Identify which cell holds the provided text, then report its (X, Y) central coordinate. 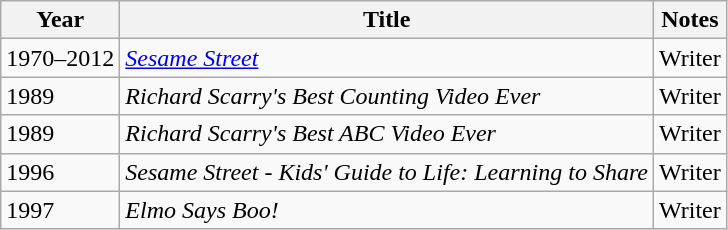
Sesame Street - Kids' Guide to Life: Learning to Share (387, 172)
Year (60, 20)
Notes (690, 20)
Richard Scarry's Best Counting Video Ever (387, 96)
1970–2012 (60, 58)
Sesame Street (387, 58)
Title (387, 20)
1996 (60, 172)
Elmo Says Boo! (387, 210)
1997 (60, 210)
Richard Scarry's Best ABC Video Ever (387, 134)
